Identify which cell holds the provided text, then report its [x, y] central coordinate. 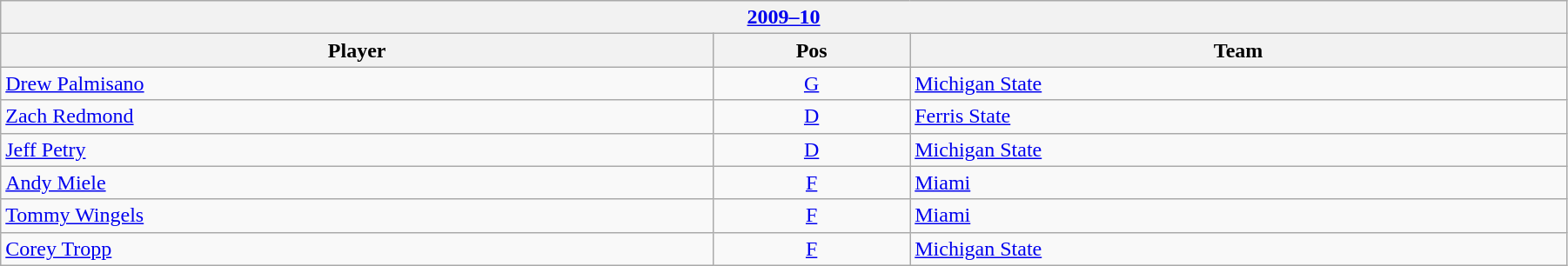
Zach Redmond [357, 116]
Jeff Petry [357, 150]
G [812, 83]
Team [1239, 50]
Pos [812, 50]
Ferris State [1239, 116]
Player [357, 50]
Corey Tropp [357, 249]
2009–10 [784, 17]
Andy Miele [357, 183]
Drew Palmisano [357, 83]
Tommy Wingels [357, 216]
